For the text-containing cell, return its midpoint in [X, Y] coordinate format. 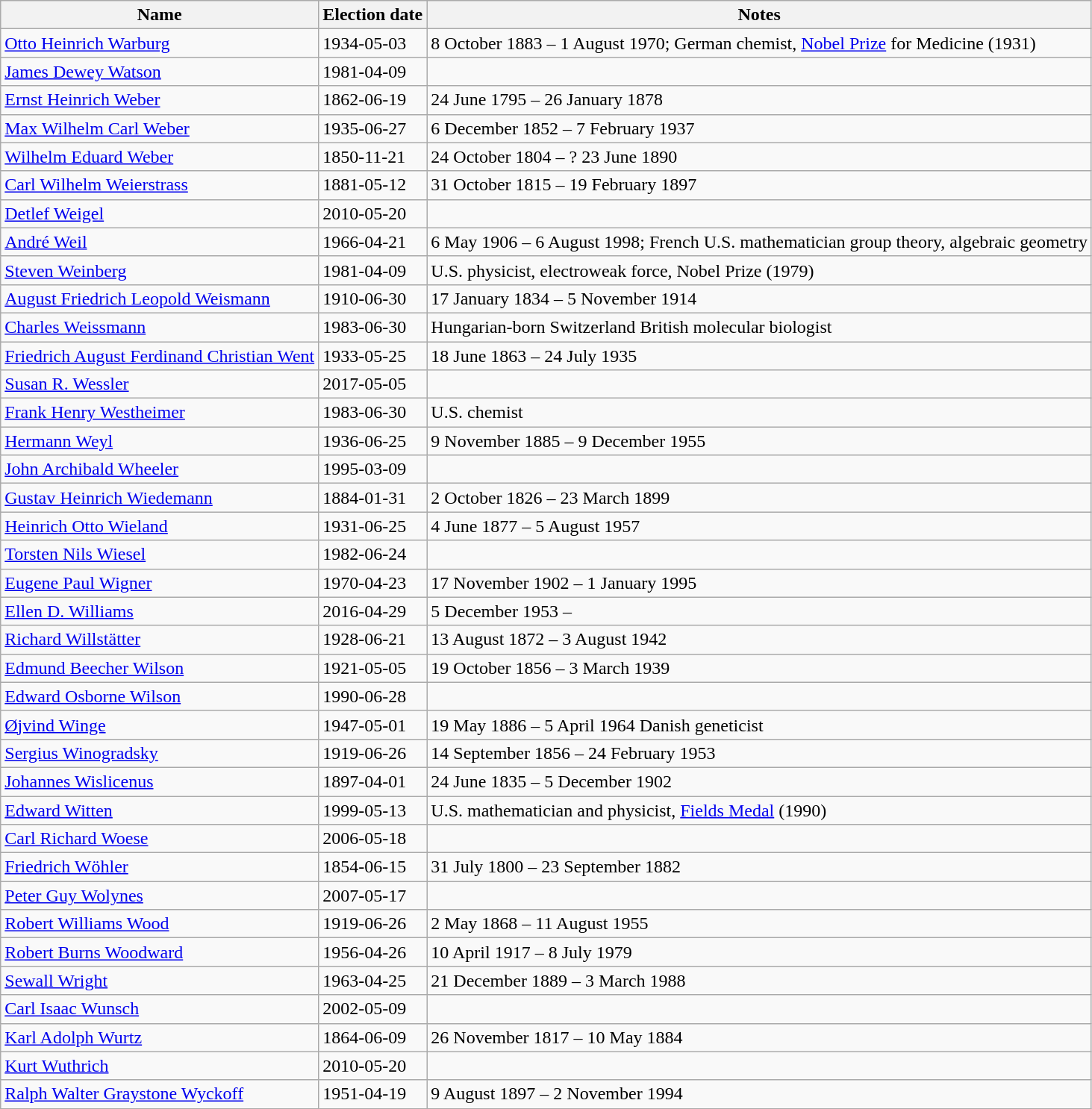
14 September 1856 – 24 February 1953 [760, 753]
André Weil [160, 242]
1884-01-31 [373, 498]
Robert Burns Woodward [160, 952]
2016-04-29 [373, 611]
1921-05-05 [373, 668]
Edmund Beecher Wilson [160, 668]
18 June 1863 – 24 July 1935 [760, 356]
Carl Isaac Wunsch [160, 1009]
1850-11-21 [373, 157]
Johannes Wislicenus [160, 781]
Sewall Wright [160, 981]
Carl Richard Woese [160, 839]
5 December 1953 – [760, 611]
Øjvind Winge [160, 725]
Friedrich August Ferdinand Christian Went [160, 356]
Ralph Walter Graystone Wyckoff [160, 1094]
Detlef Weigel [160, 213]
24 October 1804 – ? 23 June 1890 [760, 157]
2 May 1868 – 11 August 1955 [760, 924]
Hungarian-born Switzerland British molecular biologist [760, 327]
2007-05-17 [373, 896]
Susan R. Wessler [160, 384]
24 June 1835 – 5 December 1902 [760, 781]
Notes [760, 15]
4 June 1877 – 5 August 1957 [760, 526]
19 May 1886 – 5 April 1964 Danish geneticist [760, 725]
1936-06-25 [373, 441]
U.S. mathematician and physicist, Fields Medal (1990) [760, 810]
Frank Henry Westheimer [160, 413]
Max Wilhelm Carl Weber [160, 128]
Torsten Nils Wiesel [160, 554]
Ernst Heinrich Weber [160, 100]
Heinrich Otto Wieland [160, 526]
17 November 1902 – 1 January 1995 [760, 583]
U.S. physicist, electroweak force, Nobel Prize (1979) [760, 270]
Edward Osborne Wilson [160, 696]
6 May 1906 – 6 August 1998; French U.S. mathematician group theory, algebraic geometry [760, 242]
Robert Williams Wood [160, 924]
1928-06-21 [373, 640]
Edward Witten [160, 810]
Sergius Winogradsky [160, 753]
Steven Weinberg [160, 270]
9 August 1897 – 2 November 1994 [760, 1094]
10 April 1917 – 8 July 1979 [760, 952]
Kurt Wuthrich [160, 1066]
Carl Wilhelm Weierstrass [160, 185]
1966-04-21 [373, 242]
19 October 1856 – 3 March 1939 [760, 668]
Hermann Weyl [160, 441]
1963-04-25 [373, 981]
13 August 1872 – 3 August 1942 [760, 640]
6 December 1852 – 7 February 1937 [760, 128]
8 October 1883 – 1 August 1970; German chemist, Nobel Prize for Medicine (1931) [760, 43]
9 November 1885 – 9 December 1955 [760, 441]
1864-06-09 [373, 1037]
1947-05-01 [373, 725]
Friedrich Wöhler [160, 867]
1999-05-13 [373, 810]
Eugene Paul Wigner [160, 583]
21 December 1889 – 3 March 1988 [760, 981]
2017-05-05 [373, 384]
17 January 1834 – 5 November 1914 [760, 299]
1935-06-27 [373, 128]
Otto Heinrich Warburg [160, 43]
1931-06-25 [373, 526]
Name [160, 15]
Ellen D. Williams [160, 611]
2 October 1826 – 23 March 1899 [760, 498]
Charles Weissmann [160, 327]
Wilhelm Eduard Weber [160, 157]
1970-04-23 [373, 583]
1910-06-30 [373, 299]
John Archibald Wheeler [160, 469]
31 October 1815 – 19 February 1897 [760, 185]
1854-06-15 [373, 867]
1995-03-09 [373, 469]
Karl Adolph Wurtz [160, 1037]
James Dewey Watson [160, 72]
1897-04-01 [373, 781]
2006-05-18 [373, 839]
Richard Willstätter [160, 640]
Peter Guy Wolynes [160, 896]
August Friedrich Leopold Weismann [160, 299]
1933-05-25 [373, 356]
U.S. chemist [760, 413]
1934-05-03 [373, 43]
1881-05-12 [373, 185]
2002-05-09 [373, 1009]
1951-04-19 [373, 1094]
26 November 1817 – 10 May 1884 [760, 1037]
Gustav Heinrich Wiedemann [160, 498]
1956-04-26 [373, 952]
1862-06-19 [373, 100]
1982-06-24 [373, 554]
Election date [373, 15]
31 July 1800 – 23 September 1882 [760, 867]
1990-06-28 [373, 696]
24 June 1795 – 26 January 1878 [760, 100]
